Locate the cell with the specified text and output its [X, Y] center coordinate. 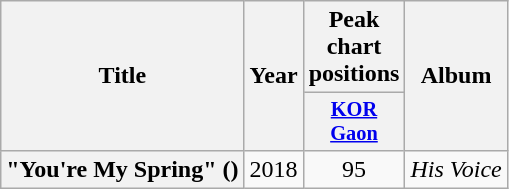
2018 [274, 169]
95 [354, 169]
Title [122, 76]
KORGaon [354, 122]
"You're My Spring" () [122, 169]
His Voice [456, 169]
Year [274, 76]
Peak chart positions [354, 47]
Album [456, 76]
